From the cell containing the given text, extract its center point as [X, Y] coordinate. 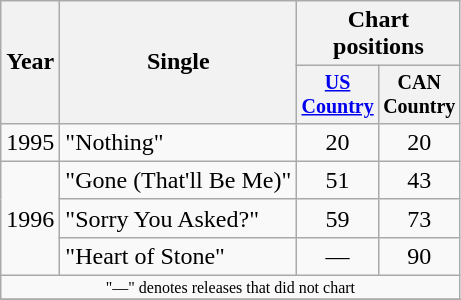
"Nothing" [178, 142]
73 [419, 218]
Year [30, 62]
43 [419, 180]
90 [419, 256]
1995 [30, 142]
US Country [338, 94]
— [338, 256]
CAN Country [419, 94]
51 [338, 180]
59 [338, 218]
Chart positions [378, 34]
"Gone (That'll Be Me)" [178, 180]
1996 [30, 218]
"Heart of Stone" [178, 256]
"Sorry You Asked?" [178, 218]
"—" denotes releases that did not chart [230, 288]
Single [178, 62]
